For the text-containing cell, return its midpoint in [X, Y] coordinate format. 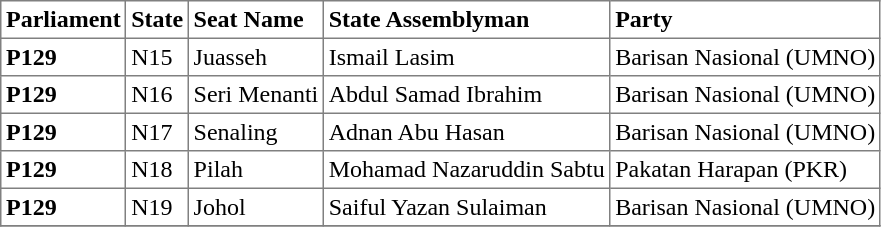
State [157, 20]
Mohamad Nazaruddin Sabtu [467, 170]
Johol [256, 207]
Pakatan Harapan (PKR) [745, 170]
Ismail Lasim [467, 57]
Party [745, 20]
N16 [157, 95]
State Assemblyman [467, 20]
N15 [157, 57]
Seri Menanti [256, 95]
Abdul Samad Ibrahim [467, 95]
N17 [157, 132]
Saiful Yazan Sulaiman [467, 207]
N19 [157, 207]
N18 [157, 170]
Juasseh [256, 57]
Senaling [256, 132]
Pilah [256, 170]
Parliament [64, 20]
Seat Name [256, 20]
Adnan Abu Hasan [467, 132]
